Output the [X, Y] coordinate of the center of the cell containing the given text.  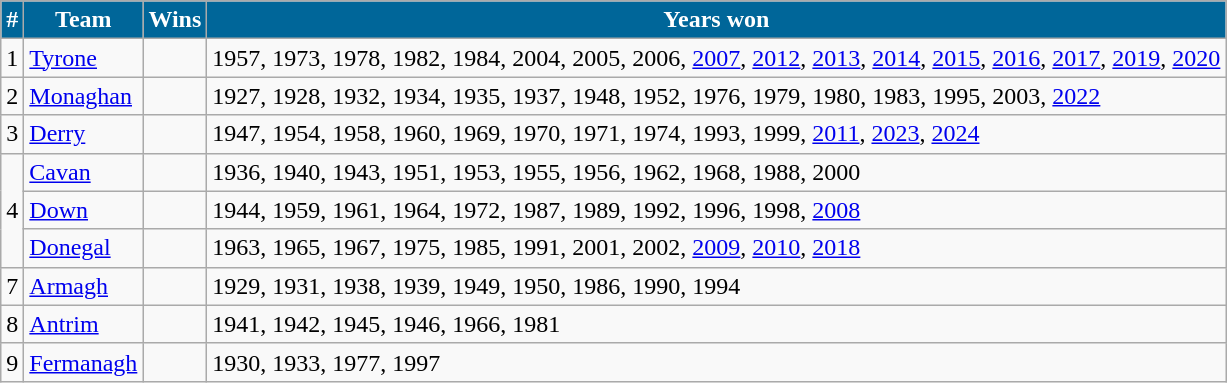
1927, 1928, 1932, 1934, 1935, 1937, 1948, 1952, 1976, 1979, 1980, 1983, 1995, 2003, 2022 [716, 96]
1944, 1959, 1961, 1964, 1972, 1987, 1989, 1992, 1996, 1998, 2008 [716, 210]
Donegal [84, 248]
1 [12, 58]
Team [84, 20]
1963, 1965, 1967, 1975, 1985, 1991, 2001, 2002, 2009, 2010, 2018 [716, 248]
Monaghan [84, 96]
1936, 1940, 1943, 1951, 1953, 1955, 1956, 1962, 1968, 1988, 2000 [716, 172]
1929, 1931, 1938, 1939, 1949, 1950, 1986, 1990, 1994 [716, 286]
9 [12, 362]
2 [12, 96]
4 [12, 210]
1947, 1954, 1958, 1960, 1969, 1970, 1971, 1974, 1993, 1999, 2011, 2023, 2024 [716, 134]
Antrim [84, 324]
Years won [716, 20]
Fermanagh [84, 362]
1941, 1942, 1945, 1946, 1966, 1981 [716, 324]
Down [84, 210]
Armagh [84, 286]
8 [12, 324]
7 [12, 286]
3 [12, 134]
Cavan [84, 172]
Wins [175, 20]
1930, 1933, 1977, 1997 [716, 362]
# [12, 20]
Tyrone [84, 58]
Derry [84, 134]
1957, 1973, 1978, 1982, 1984, 2004, 2005, 2006, 2007, 2012, 2013, 2014, 2015, 2016, 2017, 2019, 2020 [716, 58]
